Determine the (X, Y) coordinate at the center of the cell enclosing the given text.  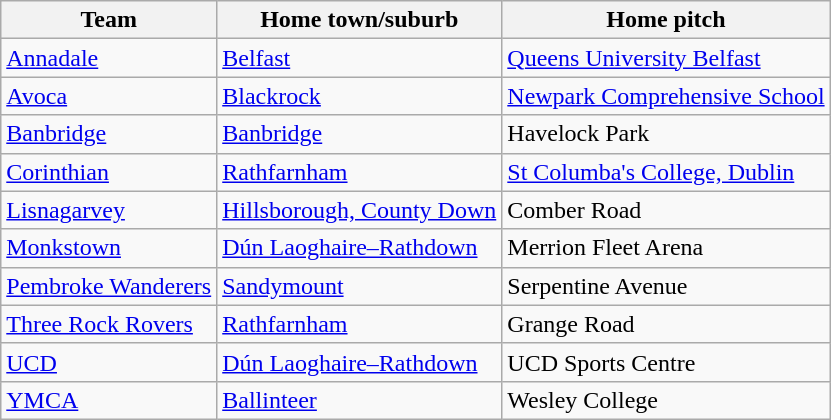
Queens University Belfast (666, 58)
Three Rock Rovers (109, 324)
Home town/suburb (360, 20)
Wesley College (666, 400)
St Columba's College, Dublin (666, 172)
Serpentine Avenue (666, 286)
YMCA (109, 400)
Comber Road (666, 210)
Grange Road (666, 324)
Ballinteer (360, 400)
Pembroke Wanderers (109, 286)
Sandymount (360, 286)
Annadale (109, 58)
Newpark Comprehensive School (666, 96)
Havelock Park (666, 134)
Avoca (109, 96)
UCD Sports Centre (666, 362)
Merrion Fleet Arena (666, 248)
Corinthian (109, 172)
Home pitch (666, 20)
Blackrock (360, 96)
Lisnagarvey (109, 210)
Hillsborough, County Down (360, 210)
Team (109, 20)
UCD (109, 362)
Belfast (360, 58)
Monkstown (109, 248)
